Locate the cell with the specified text and output its [X, Y] center coordinate. 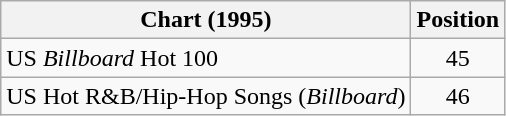
Position [458, 20]
US Hot R&B/Hip-Hop Songs (Billboard) [206, 96]
46 [458, 96]
Chart (1995) [206, 20]
45 [458, 58]
US Billboard Hot 100 [206, 58]
